Return the (X, Y) coordinate for the center point of the cell that contains the specified text.  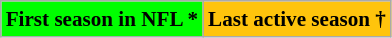
First season in NFL * (102, 18)
Last active season † (297, 18)
